Scan for the cell matching the given text and deliver its (x, y) coordinate at center. 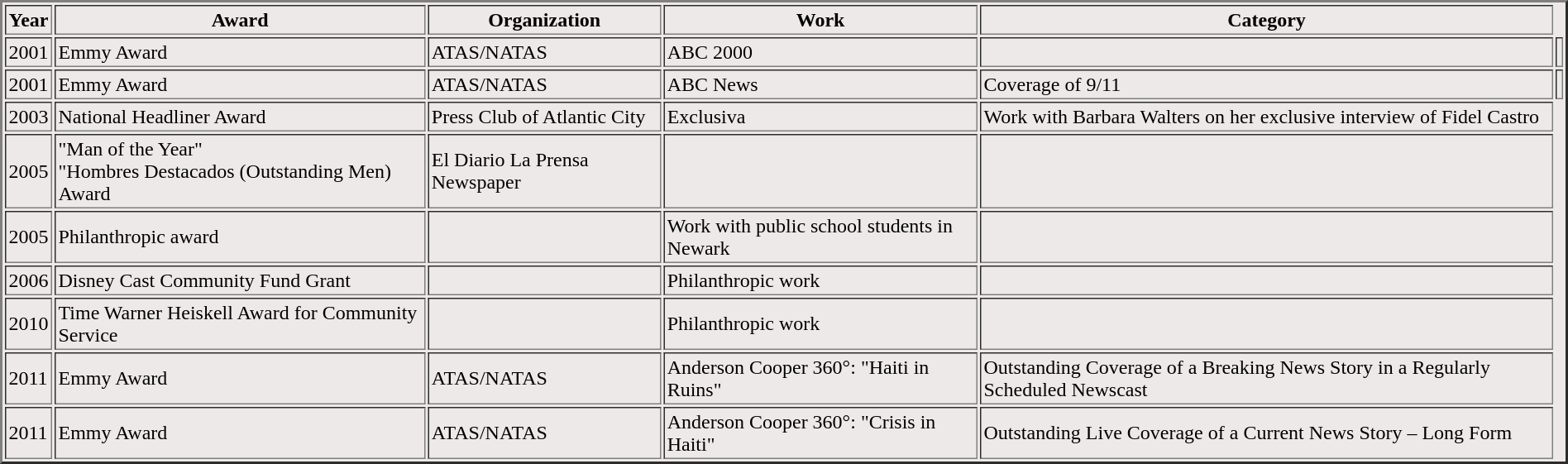
National Headliner Award (240, 117)
Work with public school students in Newark (820, 237)
Anderson Cooper 360°: "Crisis in Haiti" (820, 433)
Philanthropic award (240, 237)
ABC News (820, 84)
Outstanding Live Coverage of a Current News Story – Long Form (1267, 433)
Category (1267, 20)
Coverage of 9/11 (1267, 84)
ABC 2000 (820, 52)
Year (28, 20)
El Diario La Prensa Newspaper (544, 171)
Outstanding Coverage of a Breaking News Story in a Regularly Scheduled Newscast (1267, 379)
Award (240, 20)
2006 (28, 280)
Organization (544, 20)
Time Warner Heiskell Award for Community Service (240, 324)
Disney Cast Community Fund Grant (240, 280)
Work with Barbara Walters on her exclusive interview of Fidel Castro (1267, 117)
Anderson Cooper 360°: "Haiti in Ruins" (820, 379)
2003 (28, 117)
"Man of the Year" "Hombres Destacados (Outstanding Men) Award (240, 171)
Exclusiva (820, 117)
2010 (28, 324)
Work (820, 20)
Press Club of Atlantic City (544, 117)
